Capture the cell that displays the provided text and extract its [X, Y] central coordinate. 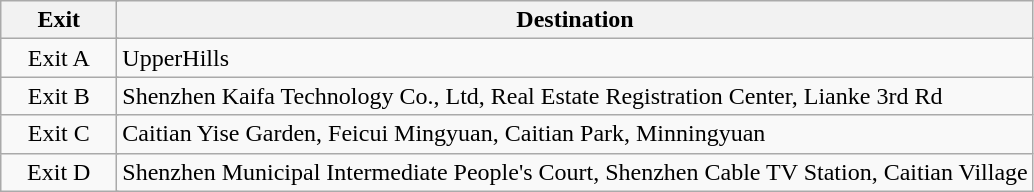
Caitian Yise Garden, Feicui Mingyuan, Caitian Park, Minningyuan [575, 134]
Exit A [59, 58]
Exit D [59, 172]
Exit B [59, 96]
UpperHills [575, 58]
Destination [575, 20]
Exit [59, 20]
Exit C [59, 134]
Shenzhen Municipal Intermediate People's Court, Shenzhen Cable TV Station, Caitian Village [575, 172]
Shenzhen Kaifa Technology Co., Ltd, Real Estate Registration Center, Lianke 3rd Rd [575, 96]
